Determine the [X, Y] coordinate at the center of the cell enclosing the given text.  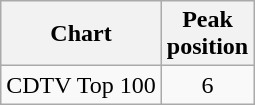
Peakposition [207, 34]
Chart [82, 34]
6 [207, 85]
CDTV Top 100 [82, 85]
